Return (x, y) of the center of cell containing provided text 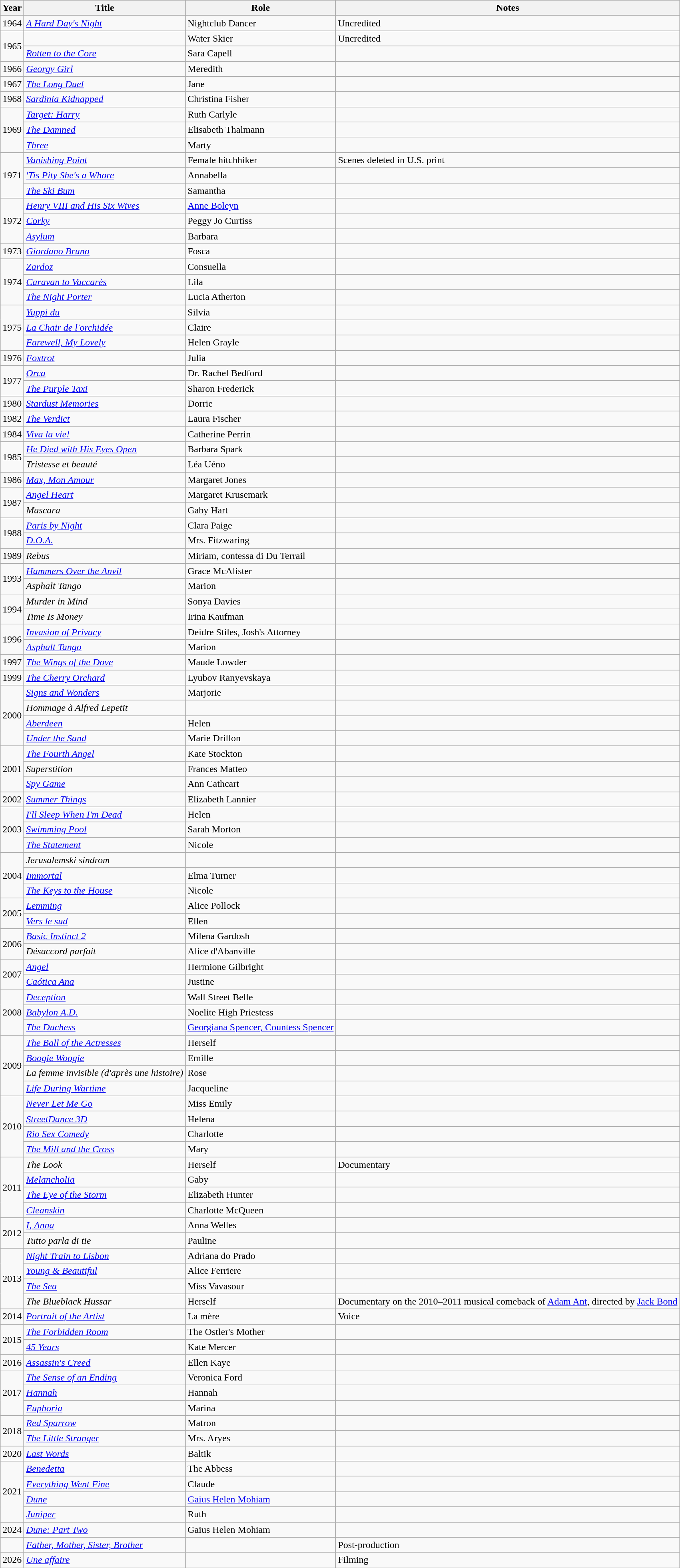
Elizabeth Lannier (261, 799)
2002 (12, 799)
The Sense of an Ending (105, 1377)
'Tis Pity She's a Whore (105, 175)
Ruth (261, 1514)
Mrs. Fitzwaring (261, 541)
The Abbess (261, 1469)
Sara Capell (261, 54)
Invasion of Privacy (105, 632)
Rio Sex Comedy (105, 1134)
Lyubov Ranyevskaya (261, 678)
Dune (105, 1499)
Tutto parla di tie (105, 1241)
Viva la vie! (105, 434)
Barbara Spark (261, 449)
Marjorie (261, 693)
1972 (12, 221)
Jane (261, 84)
Gaby Hart (261, 510)
Basic Instinct 2 (105, 936)
Laura Fischer (261, 419)
Time Is Money (105, 616)
The Forbidden Room (105, 1332)
1974 (12, 282)
Adriana do Prado (261, 1256)
He Died with His Eyes Open (105, 449)
Catherine Perrin (261, 434)
Documentary (508, 1165)
Margaret Krusemark (261, 495)
Margaret Jones (261, 480)
Emille (261, 1058)
Mary (261, 1149)
Mrs. Aryes (261, 1438)
Signs and Wonders (105, 693)
Irina Kaufman (261, 616)
Jerusalemski sindrom (105, 860)
Charlotte (261, 1134)
Night Train to Lisbon (105, 1256)
Deception (105, 997)
Lucia Atherton (261, 297)
45 Years (105, 1347)
Rotten to the Core (105, 54)
D.O.A. (105, 541)
Assassin's Creed (105, 1362)
2005 (12, 913)
The Night Porter (105, 297)
Léa Uéno (261, 465)
Life During Wartime (105, 1088)
Désaccord parfait (105, 952)
The Ski Bum (105, 191)
La femme invisible (d'après une histoire) (105, 1073)
Kate Stockton (261, 754)
Juniper (105, 1514)
Voice (508, 1317)
1999 (12, 678)
Orca (105, 373)
2020 (12, 1454)
Peggy Jo Curtiss (261, 221)
I'll Sleep When I'm Dead (105, 814)
Dorrie (261, 403)
Under the Sand (105, 738)
La Chair de l'orchidée (105, 327)
1980 (12, 403)
I, Anna (105, 1225)
Henry VIII and His Six Wives (105, 206)
Kate Mercer (261, 1347)
Claire (261, 327)
The Verdict (105, 419)
2007 (12, 974)
1984 (12, 434)
Target: Harry (105, 114)
The Duchess (105, 1027)
Notes (508, 8)
2015 (12, 1339)
Anna Welles (261, 1225)
Young & Beautiful (105, 1271)
2012 (12, 1233)
Jacqueline (261, 1088)
Rose (261, 1073)
Three (105, 145)
Claude (261, 1484)
Filming (508, 1560)
2026 (12, 1560)
Cleanskin (105, 1210)
Boogie Woogie (105, 1058)
Caótica Ana (105, 982)
Aberdeen (105, 723)
Vers le sud (105, 921)
Meredith (261, 69)
Role (261, 8)
Babylon A.D. (105, 1012)
1965 (12, 46)
Elizabeth Hunter (261, 1195)
Dr. Rachel Bedford (261, 373)
Miriam, contessa di Du Terrail (261, 556)
Gaby (261, 1180)
1973 (12, 251)
The Ostler's Mother (261, 1332)
Never Let Me Go (105, 1103)
Angel (105, 967)
2018 (12, 1431)
The Statement (105, 845)
Zardoz (105, 267)
1964 (12, 23)
Title (105, 8)
Marina (261, 1408)
2014 (12, 1317)
Alice Ferriere (261, 1271)
Maude Lowder (261, 662)
Water Skier (261, 38)
Swimming Pool (105, 830)
The Look (105, 1165)
Wall Street Belle (261, 997)
The Ball of the Actresses (105, 1043)
Alice d'Abanville (261, 952)
Summer Things (105, 799)
Melancholia (105, 1180)
1977 (12, 381)
Pauline (261, 1241)
A Hard Day's Night (105, 23)
2011 (12, 1187)
1982 (12, 419)
Georgiana Spencer, Countess Spencer (261, 1027)
Tristesse et beauté (105, 465)
2004 (12, 875)
1996 (12, 639)
Max, Mon Amour (105, 480)
2003 (12, 830)
1997 (12, 662)
The Blueblack Hussar (105, 1301)
2006 (12, 944)
Charlotte McQueen (261, 1210)
Father, Mother, Sister, Brother (105, 1545)
Barbara (261, 236)
StreetDance 3D (105, 1119)
The Damned (105, 130)
Miss Emily (261, 1103)
Red Sparrow (105, 1423)
Hermione Gilbright (261, 967)
The Little Stranger (105, 1438)
1967 (12, 84)
Nightclub Dancer (261, 23)
Georgy Girl (105, 69)
Angel Heart (105, 495)
1968 (12, 99)
Veronica Ford (261, 1377)
2008 (12, 1012)
Rebus (105, 556)
Spy Game (105, 784)
La mère (261, 1317)
1994 (12, 609)
The Wings of the Dove (105, 662)
Sarah Morton (261, 830)
Post-production (508, 1545)
1975 (12, 327)
Silvia (261, 312)
Anne Boleyn (261, 206)
Scenes deleted in U.S. print (508, 160)
The Mill and the Cross (105, 1149)
Elma Turner (261, 875)
The Purple Taxi (105, 388)
Lila (261, 282)
1993 (12, 579)
Immortal (105, 875)
Justine (261, 982)
Murder in Mind (105, 601)
Sharon Frederick (261, 388)
Hammers Over the Anvil (105, 571)
Mascara (105, 510)
Year (12, 8)
Helena (261, 1119)
Euphoria (105, 1408)
Stardust Memories (105, 403)
Matron (261, 1423)
Milena Gardosh (261, 936)
2017 (12, 1392)
2001 (12, 769)
2010 (12, 1126)
Clara Paige (261, 525)
1988 (12, 533)
2013 (12, 1279)
The Sea (105, 1286)
Marie Drillon (261, 738)
The Keys to the House (105, 890)
Everything Went Fine (105, 1484)
Une affaire (105, 1560)
Samantha (261, 191)
1966 (12, 69)
2000 (12, 716)
The Long Duel (105, 84)
1971 (12, 175)
Superstition (105, 769)
Elisabeth Thalmann (261, 130)
Miss Vavasour (261, 1286)
Deidre Stiles, Josh's Attorney (261, 632)
Frances Matteo (261, 769)
1987 (12, 503)
1985 (12, 457)
Ellen Kaye (261, 1362)
Consuella (261, 267)
Julia (261, 358)
2009 (12, 1065)
Noelite High Priestess (261, 1012)
Documentary on the 2010–2011 musical comeback of Adam Ant, directed by Jack Bond (508, 1301)
Caravan to Vaccarès (105, 282)
The Fourth Angel (105, 754)
Ruth Carlyle (261, 114)
Asylum (105, 236)
Fosca (261, 251)
Hommage à Alfred Lepetit (105, 708)
Female hitchhiker (261, 160)
2024 (12, 1530)
2021 (12, 1492)
Ann Cathcart (261, 784)
1969 (12, 130)
Yuppi du (105, 312)
Lemming (105, 906)
Sardinia Kidnapped (105, 99)
Dune: Part Two (105, 1530)
Sonya Davies (261, 601)
1986 (12, 480)
Portrait of the Artist (105, 1317)
Last Words (105, 1454)
1989 (12, 556)
Baltik (261, 1454)
Helen Grayle (261, 343)
Ellen (261, 921)
The Eye of the Storm (105, 1195)
Vanishing Point (105, 160)
The Cherry Orchard (105, 678)
Foxtrot (105, 358)
2016 (12, 1362)
1976 (12, 358)
Annabella (261, 175)
Farewell, My Lovely (105, 343)
Corky (105, 221)
Alice Pollock (261, 906)
Paris by Night (105, 525)
Marty (261, 145)
Christina Fisher (261, 99)
Benedetta (105, 1469)
Grace McAlister (261, 571)
Giordano Bruno (105, 251)
